Output the [X, Y] coordinate of the center of the cell containing the given text.  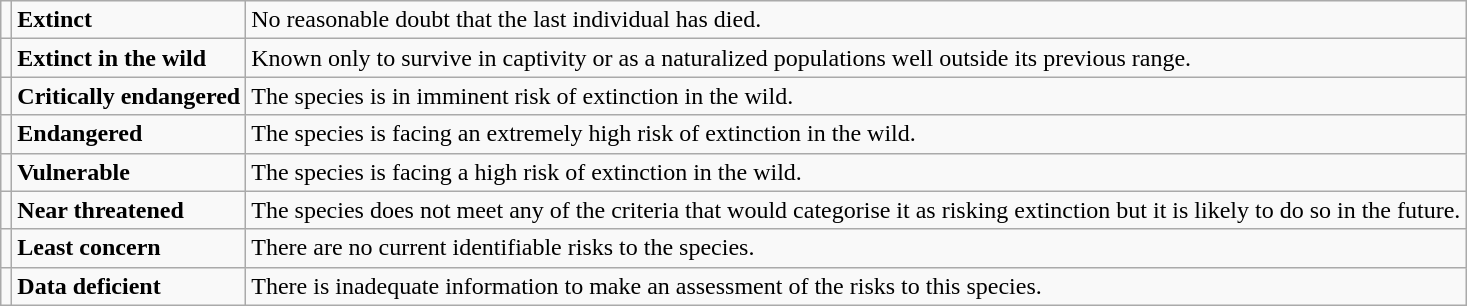
Least concern [129, 248]
Extinct [129, 20]
Near threatened [129, 210]
The species is in imminent risk of extinction in the wild. [856, 96]
Extinct in the wild [129, 58]
Vulnerable [129, 172]
Endangered [129, 134]
There is inadequate information to make an assessment of the risks to this species. [856, 286]
The species is facing a high risk of extinction in the wild. [856, 172]
Critically endangered [129, 96]
There are no current identifiable risks to the species. [856, 248]
No reasonable doubt that the last individual has died. [856, 20]
The species is facing an extremely high risk of extinction in the wild. [856, 134]
The species does not meet any of the criteria that would categorise it as risking extinction but it is likely to do so in the future. [856, 210]
Known only to survive in captivity or as a naturalized populations well outside its previous range. [856, 58]
Data deficient [129, 286]
